Search for the cell housing the specified text and yield its [x, y] center coordinate. 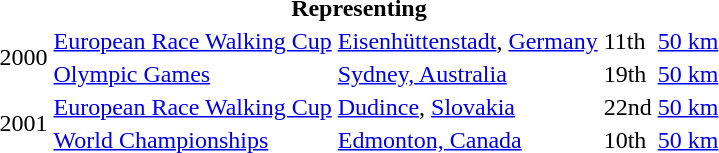
Olympic Games [192, 74]
22nd [628, 107]
11th [628, 41]
Eisenhüttenstadt, Germany [468, 41]
Sydney, Australia [468, 74]
Dudince, Slovakia [468, 107]
19th [628, 74]
